Pinpoint the cell where the given text exists, returning its (x, y) midpoint coordinate. 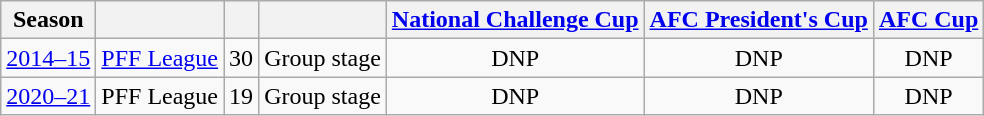
Season (48, 20)
AFC Cup (928, 20)
National Challenge Cup (515, 20)
2014–15 (48, 58)
30 (242, 58)
19 (242, 96)
2020–21 (48, 96)
AFC President's Cup (758, 20)
